Detect which cell encompasses the target text, then output its (x, y) center coordinate. 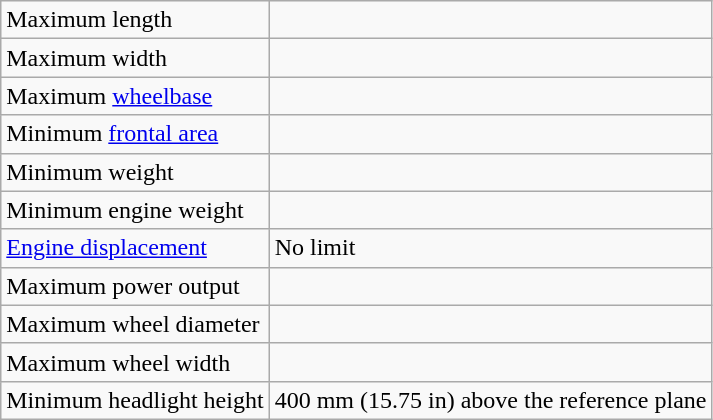
Maximum wheel width (135, 362)
Engine displacement (135, 248)
Maximum width (135, 58)
Maximum wheelbase (135, 96)
Maximum power output (135, 286)
Maximum wheel diameter (135, 324)
Maximum length (135, 20)
400 mm (15.75 in) above the reference plane (490, 400)
No limit (490, 248)
Minimum weight (135, 172)
Minimum frontal area (135, 134)
Minimum headlight height (135, 400)
Minimum engine weight (135, 210)
